Extract the (x, y) coordinate from the center of the cell holding the provided text.  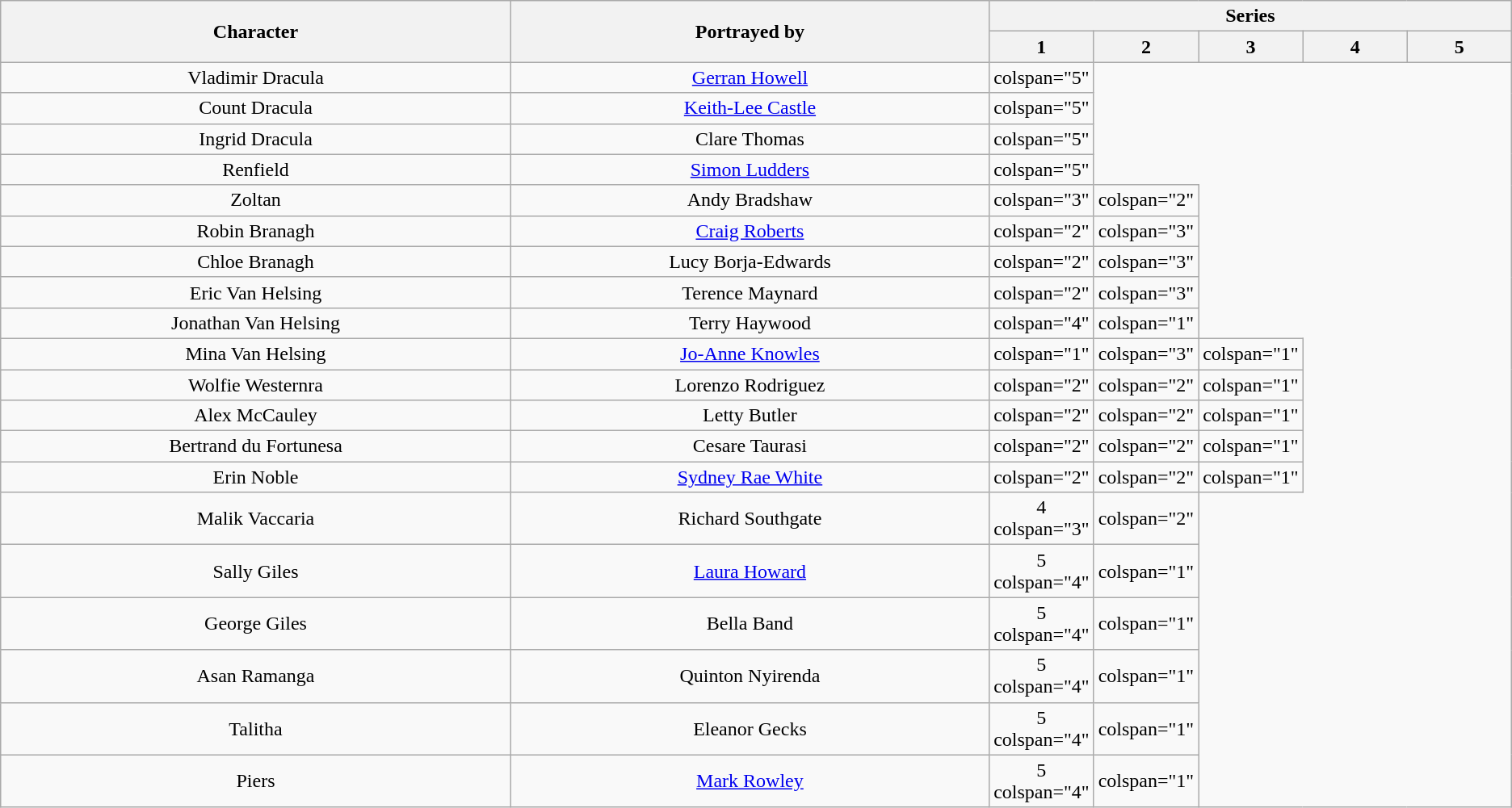
2 (1146, 47)
George Giles (256, 623)
Mina Van Helsing (256, 354)
Robin Branagh (256, 231)
Count Dracula (256, 108)
Eleanor Gecks (750, 728)
Lorenzo Rodriguez (750, 385)
Wolfie Westernra (256, 385)
Ingrid Dracula (256, 139)
Erin Noble (256, 477)
Quinton Nyirenda (750, 676)
Vladimir Dracula (256, 77)
Terence Maynard (750, 292)
Piers (256, 781)
Cesare Taurasi (750, 446)
3 (1251, 47)
Series (1250, 16)
Eric Van Helsing (256, 292)
Clare Thomas (750, 139)
Terry Haywood (750, 323)
Alex McCauley (256, 416)
Lucy Borja-Edwards (750, 262)
Craig Roberts (750, 231)
Jonathan Van Helsing (256, 323)
Jo-Anne Knowles (750, 354)
Zoltan (256, 200)
Bertrand du Fortunesa (256, 446)
Bella Band (750, 623)
Asan Ramanga (256, 676)
Simon Ludders (750, 170)
Mark Rowley (750, 781)
4 colspan="3" (1042, 518)
Sydney Rae White (750, 477)
Portrayed by (750, 31)
Malik Vaccaria (256, 518)
Andy Bradshaw (750, 200)
Gerran Howell (750, 77)
Renfield (256, 170)
Laura Howard (750, 571)
5 (1459, 47)
Character (256, 31)
Talitha (256, 728)
colspan="4" (1042, 323)
Keith-Lee Castle (750, 108)
1 (1042, 47)
Richard Southgate (750, 518)
Chloe Branagh (256, 262)
Sally Giles (256, 571)
4 (1355, 47)
Letty Butler (750, 416)
